Provide the [X, Y] coordinate of the cell's center where the given text is located.  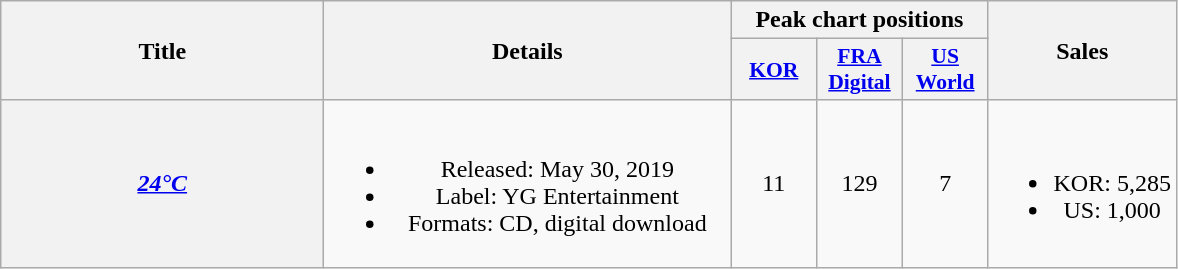
KOR: 5,285US: 1,000 [1082, 184]
Peak chart positions [860, 20]
USWorld [945, 70]
Released: May 30, 2019Label: YG EntertainmentFormats: CD, digital download [528, 184]
Sales [1082, 50]
Title [162, 50]
11 [774, 184]
FRADigital [860, 70]
129 [860, 184]
KOR [774, 70]
24°C [162, 184]
Details [528, 50]
7 [945, 184]
